Pinpoint the cell where the given text exists, returning its (x, y) midpoint coordinate. 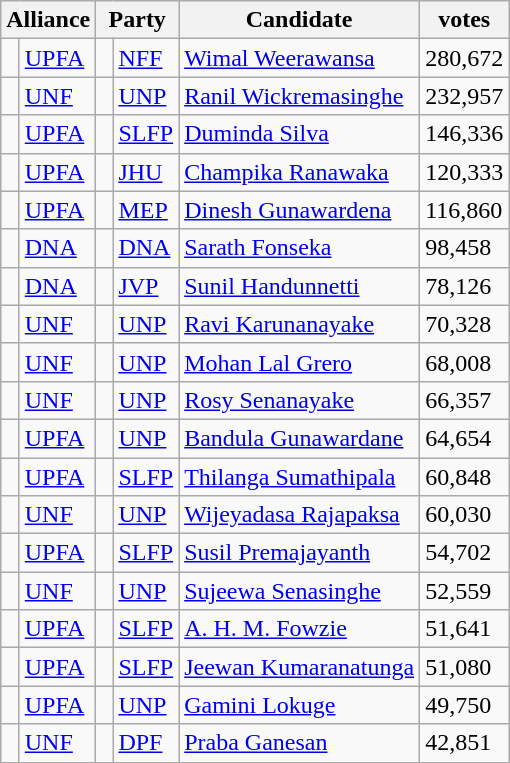
Candidate (300, 20)
51,080 (464, 667)
Wimal Weerawansa (300, 58)
Duminda Silva (300, 134)
98,458 (464, 248)
66,357 (464, 400)
Champika Ranawaka (300, 172)
60,848 (464, 477)
Ravi Karunanayake (300, 324)
votes (464, 20)
52,559 (464, 591)
116,860 (464, 210)
120,333 (464, 172)
78,126 (464, 286)
60,030 (464, 515)
Bandula Gunawardane (300, 438)
Praba Ganesan (300, 743)
70,328 (464, 324)
Gamini Lokuge (300, 705)
DPF (146, 743)
JVP (146, 286)
Ranil Wickremasinghe (300, 96)
146,336 (464, 134)
MEP (146, 210)
Jeewan Kumaranatunga (300, 667)
64,654 (464, 438)
Sarath Fonseka (300, 248)
280,672 (464, 58)
Susil Premajayanth (300, 553)
42,851 (464, 743)
49,750 (464, 705)
Party (138, 20)
Rosy Senanayake (300, 400)
68,008 (464, 362)
Sunil Handunnetti (300, 286)
Mohan Lal Grero (300, 362)
A. H. M. Fowzie (300, 629)
NFF (146, 58)
Sujeewa Senasinghe (300, 591)
Dinesh Gunawardena (300, 210)
54,702 (464, 553)
Wijeyadasa Rajapaksa (300, 515)
Thilanga Sumathipala (300, 477)
51,641 (464, 629)
JHU (146, 172)
232,957 (464, 96)
Alliance (48, 20)
